Capture the cell that displays the provided text and extract its [X, Y] central coordinate. 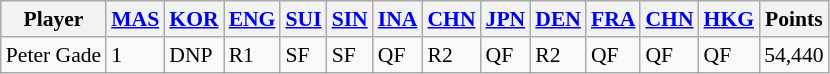
Points [794, 19]
54,440 [794, 55]
FRA [613, 19]
INA [398, 19]
SUI [303, 19]
HKG [730, 19]
KOR [194, 19]
SIN [350, 19]
DNP [194, 55]
MAS [135, 19]
DEN [558, 19]
Peter Gade [54, 55]
ENG [252, 19]
Player [54, 19]
R1 [252, 55]
1 [135, 55]
JPN [506, 19]
